Determine the [X, Y] coordinate at the center of the cell enclosing the given text.  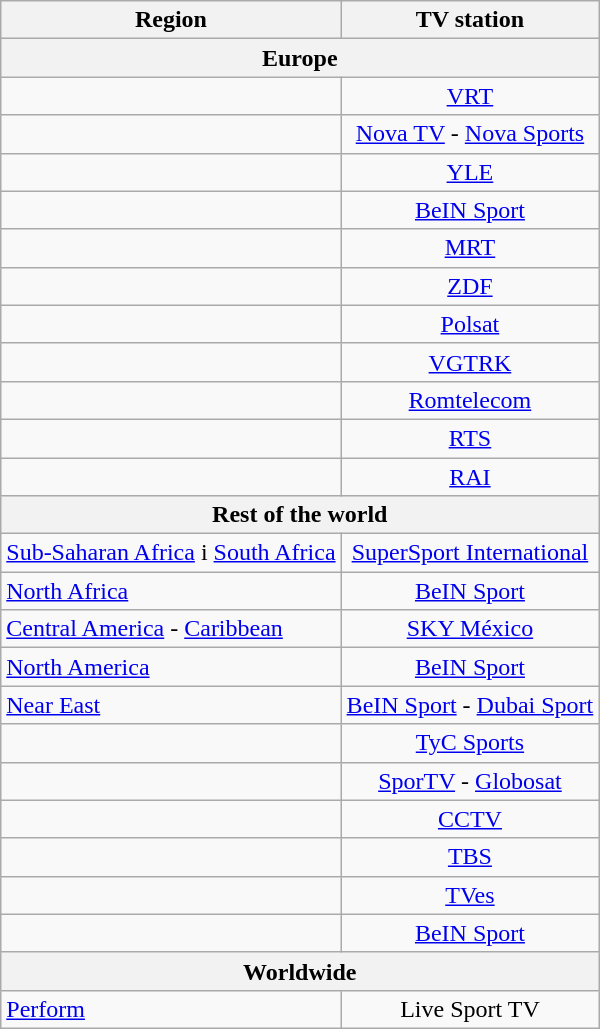
TyC Sports [470, 743]
Region [171, 20]
Central America - Caribbean [171, 629]
Nova TV - Nova Sports [470, 134]
MRT [470, 248]
CCTV [470, 819]
North Africa [171, 591]
ZDF [470, 286]
Perform [171, 1009]
Polsat [470, 324]
SporTV - Globosat [470, 781]
RAI [470, 477]
Live Sport TV [470, 1009]
VRT [470, 96]
Sub-Saharan Africa i South Africa [171, 553]
Europe [300, 58]
Romtelecom [470, 400]
TBS [470, 857]
Near East [171, 705]
Rest of the world [300, 515]
YLE [470, 172]
VGTRK [470, 362]
SuperSport International [470, 553]
North America [171, 667]
TVes [470, 895]
Worldwide [300, 971]
SKY México [470, 629]
BeIN Sport - Dubai Sport [470, 705]
RTS [470, 438]
TV station [470, 20]
